Provide the (X, Y) coordinate of the cell's center where the given text is located.  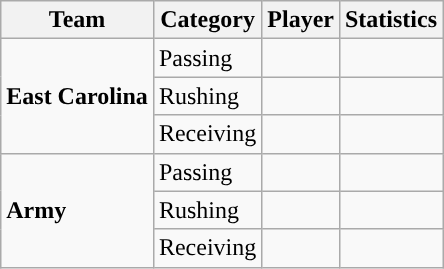
Army (78, 210)
Category (207, 20)
Team (78, 20)
Statistics (390, 20)
Player (301, 20)
East Carolina (78, 96)
